Extract the (X, Y) coordinate from the center of the cell holding the provided text.  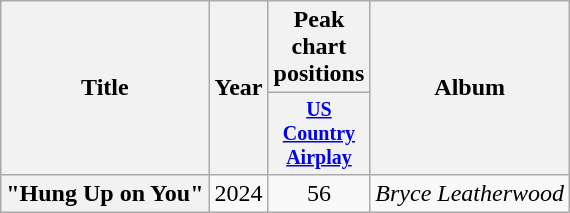
US Country Airplay (319, 134)
Album (470, 88)
2024 (238, 193)
Bryce Leatherwood (470, 193)
Year (238, 88)
"Hung Up on You" (105, 193)
Peak chart positions (319, 47)
Title (105, 88)
56 (319, 193)
